Determine the [X, Y] coordinate at the center of the cell enclosing the given text.  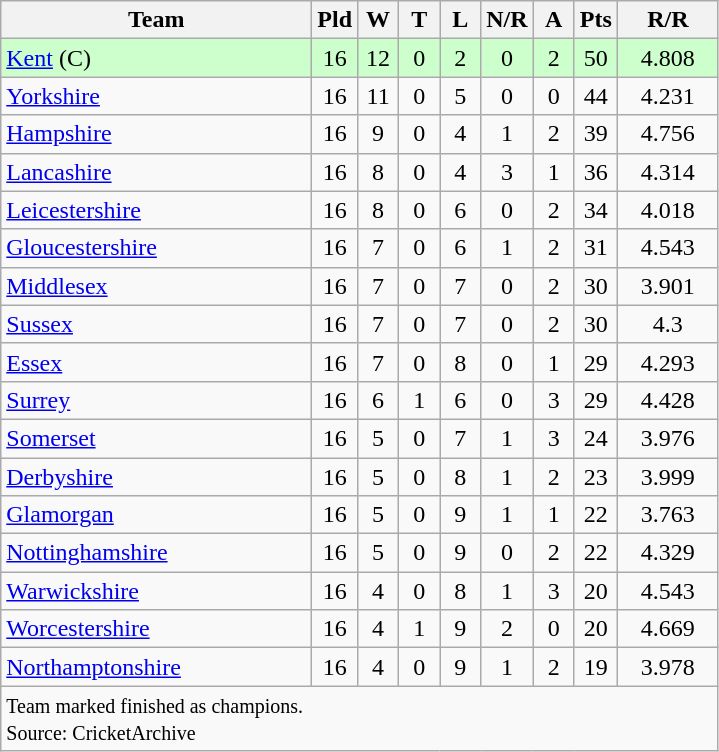
23 [596, 477]
Worcestershire [156, 629]
36 [596, 172]
Nottinghamshire [156, 553]
R/R [668, 20]
Derbyshire [156, 477]
3.999 [668, 477]
12 [378, 58]
39 [596, 134]
L [460, 20]
Surrey [156, 400]
50 [596, 58]
W [378, 20]
4.293 [668, 362]
Somerset [156, 438]
Pts [596, 20]
Middlesex [156, 286]
4.314 [668, 172]
N/R [507, 20]
Kent (C) [156, 58]
Lancashire [156, 172]
4.231 [668, 96]
3.901 [668, 286]
31 [596, 248]
24 [596, 438]
Leicestershire [156, 210]
34 [596, 210]
Warwickshire [156, 591]
Hampshire [156, 134]
4.3 [668, 324]
44 [596, 96]
4.428 [668, 400]
T [420, 20]
Team [156, 20]
Yorkshire [156, 96]
Gloucestershire [156, 248]
Pld [335, 20]
Glamorgan [156, 515]
Northamptonshire [156, 667]
4.018 [668, 210]
4.808 [668, 58]
3.976 [668, 438]
Team marked finished as champions.Source: CricketArchive [360, 718]
A [554, 20]
3.763 [668, 515]
11 [378, 96]
4.329 [668, 553]
4.756 [668, 134]
Essex [156, 362]
3.978 [668, 667]
19 [596, 667]
4.669 [668, 629]
Sussex [156, 324]
